Extract the (x, y) coordinate from the center of the cell holding the provided text.  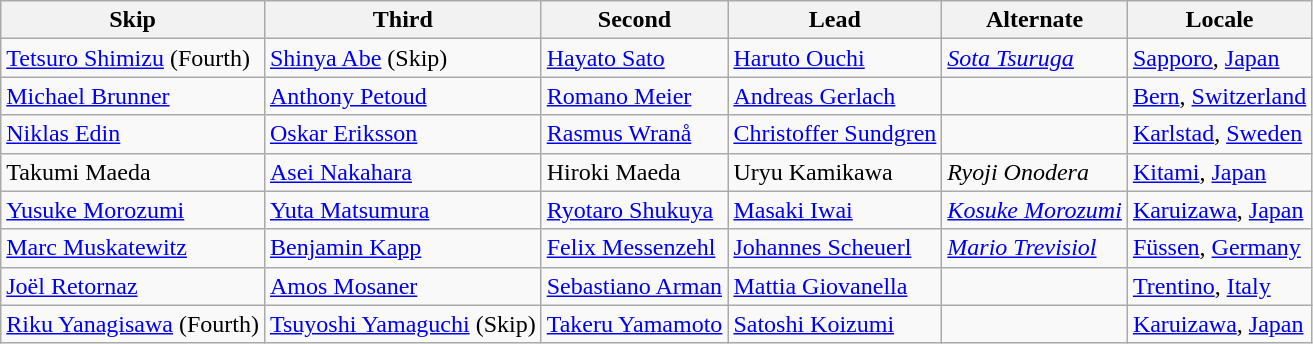
Tetsuro Shimizu (Fourth) (133, 58)
Joël Retornaz (133, 286)
Mario Trevisiol (1035, 248)
Takumi Maeda (133, 172)
Oskar Eriksson (402, 134)
Sebastiano Arman (634, 286)
Felix Messenzehl (634, 248)
Rasmus Wranå (634, 134)
Yuta Matsumura (402, 210)
Lead (835, 20)
Michael Brunner (133, 96)
Kitami, Japan (1219, 172)
Satoshi Koizumi (835, 324)
Romano Meier (634, 96)
Locale (1219, 20)
Masaki Iwai (835, 210)
Shinya Abe (Skip) (402, 58)
Third (402, 20)
Marc Muskatewitz (133, 248)
Takeru Yamamoto (634, 324)
Skip (133, 20)
Ryoji Onodera (1035, 172)
Trentino, Italy (1219, 286)
Ryotaro Shukuya (634, 210)
Sapporo, Japan (1219, 58)
Second (634, 20)
Johannes Scheuerl (835, 248)
Hiroki Maeda (634, 172)
Karlstad, Sweden (1219, 134)
Kosuke Morozumi (1035, 210)
Haruto Ouchi (835, 58)
Mattia Giovanella (835, 286)
Christoffer Sundgren (835, 134)
Alternate (1035, 20)
Amos Mosaner (402, 286)
Anthony Petoud (402, 96)
Benjamin Kapp (402, 248)
Niklas Edin (133, 134)
Riku Yanagisawa (Fourth) (133, 324)
Füssen, Germany (1219, 248)
Hayato Sato (634, 58)
Andreas Gerlach (835, 96)
Tsuyoshi Yamaguchi (Skip) (402, 324)
Yusuke Morozumi (133, 210)
Sota Tsuruga (1035, 58)
Uryu Kamikawa (835, 172)
Bern, Switzerland (1219, 96)
Asei Nakahara (402, 172)
